Return the (X, Y) coordinate for the center point of the cell that contains the specified text.  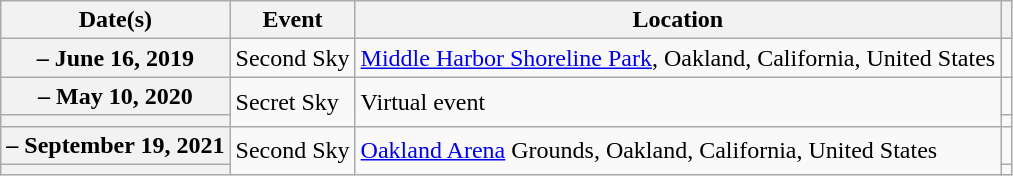
– May 10, 2020 (116, 96)
– September 19, 2021 (116, 145)
Secret Sky (292, 102)
Location (678, 20)
Oakland Arena Grounds, Oakland, California, United States (678, 150)
– June 16, 2019 (116, 58)
Event (292, 20)
Virtual event (678, 102)
Date(s) (116, 20)
Middle Harbor Shoreline Park, Oakland, California, United States (678, 58)
